Identify which cell holds the provided text, then report its [x, y] central coordinate. 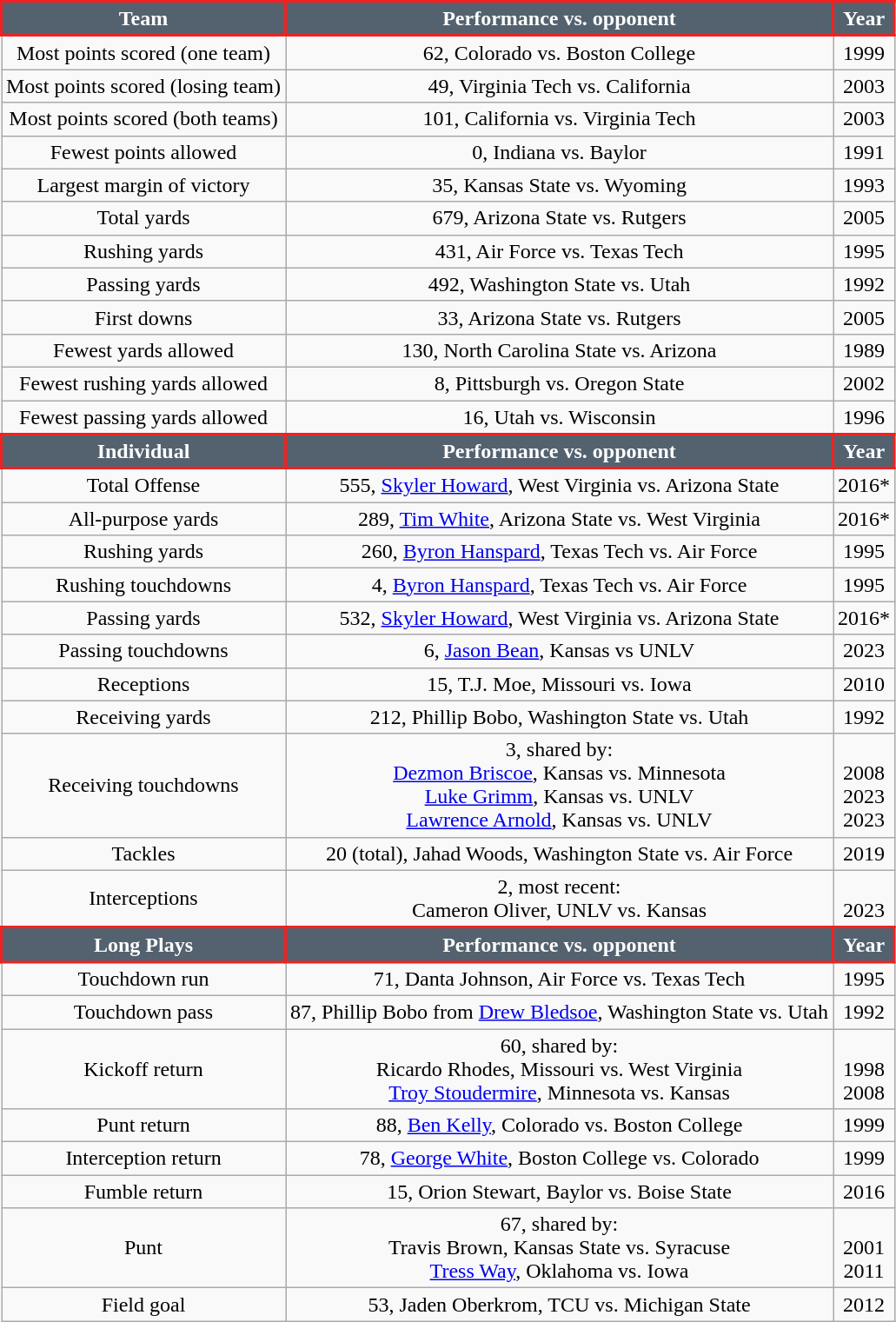
130, North Carolina State vs. Arizona [560, 350]
Most points scored (one team) [144, 52]
Most points scored (losing team) [144, 86]
679, Arizona State vs. Rutgers [560, 218]
Rushing touchdowns [144, 585]
2, most recent:Cameron Oliver, UNLV vs. Kansas [560, 899]
15, Orion Stewart, Baylor vs. Boise State [560, 1192]
Interceptions [144, 899]
212, Phillip Bobo, Washington State vs. Utah [560, 717]
2019 [864, 854]
20012011 [864, 1248]
Punt [144, 1248]
87, Phillip Bobo from Drew Bledsoe, Washington State vs. Utah [560, 1012]
2010 [864, 684]
260, Byron Hanspard, Texas Tech vs. Air Force [560, 552]
101, California vs. Virginia Tech [560, 119]
62, Colorado vs. Boston College [560, 52]
Fewest points allowed [144, 152]
71, Danta Johnson, Air Force vs. Texas Tech [560, 979]
431, Air Force vs. Texas Tech [560, 251]
2016 [864, 1192]
Total Offense [144, 485]
Long Plays [144, 945]
200820232023 [864, 786]
1989 [864, 350]
15, T.J. Moe, Missouri vs. Iowa [560, 684]
1991 [864, 152]
2002 [864, 383]
20 (total), Jahad Woods, Washington State vs. Air Force [560, 854]
Interception return [144, 1159]
2012 [864, 1305]
Fewest passing yards allowed [144, 417]
1993 [864, 185]
Receiving touchdowns [144, 786]
53, Jaden Oberkrom, TCU vs. Michigan State [560, 1305]
Fewest yards allowed [144, 350]
16, Utah vs. Wisconsin [560, 417]
60, shared by:Ricardo Rhodes, Missouri vs. West VirginiaTroy Stoudermire, Minnesota vs. Kansas [560, 1069]
67, shared by:Travis Brown, Kansas State vs. SyracuseTress Way, Oklahoma vs. Iowa [560, 1248]
49, Virginia Tech vs. California [560, 86]
Receiving yards [144, 717]
Individual [144, 451]
8, Pittsburgh vs. Oregon State [560, 383]
78, George White, Boston College vs. Colorado [560, 1159]
4, Byron Hanspard, Texas Tech vs. Air Force [560, 585]
3, shared by:Dezmon Briscoe, Kansas vs. MinnesotaLuke Grimm, Kansas vs. UNLVLawrence Arnold, Kansas vs. UNLV [560, 786]
555, Skyler Howard, West Virginia vs. Arizona State [560, 485]
Punt return [144, 1126]
1996 [864, 417]
492, Washington State vs. Utah [560, 284]
Fewest rushing yards allowed [144, 383]
Largest margin of victory [144, 185]
Touchdown run [144, 979]
First downs [144, 317]
33, Arizona State vs. Rutgers [560, 317]
Passing touchdowns [144, 651]
532, Skyler Howard, West Virginia vs. Arizona State [560, 618]
289, Tim White, Arizona State vs. West Virginia [560, 519]
Tackles [144, 854]
Team [144, 19]
Field goal [144, 1305]
Kickoff return [144, 1069]
6, Jason Bean, Kansas vs UNLV [560, 651]
Fumble return [144, 1192]
19982008 [864, 1069]
Receptions [144, 684]
Total yards [144, 218]
All-purpose yards [144, 519]
0, Indiana vs. Baylor [560, 152]
88, Ben Kelly, Colorado vs. Boston College [560, 1126]
35, Kansas State vs. Wyoming [560, 185]
Most points scored (both teams) [144, 119]
Touchdown pass [144, 1012]
